Extract the (x, y) coordinate from the center of the cell holding the provided text.  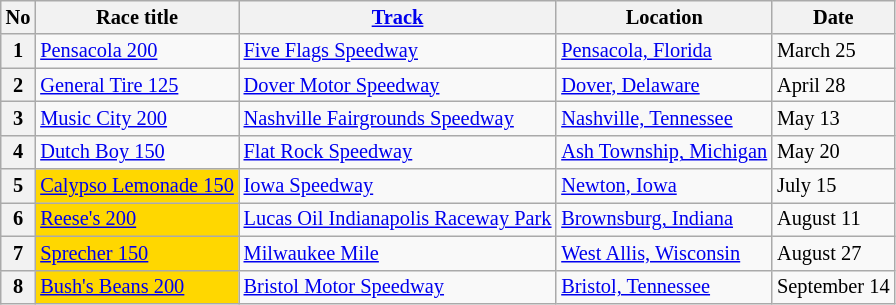
Newton, Iowa (664, 186)
Five Flags Speedway (398, 51)
Iowa Speedway (398, 186)
5 (18, 186)
Bush's Beans 200 (136, 287)
August 27 (833, 253)
Sprecher 150 (136, 253)
Ash Township, Michigan (664, 152)
May 13 (833, 118)
Bristol, Tennessee (664, 287)
Dover, Delaware (664, 85)
Dutch Boy 150 (136, 152)
Race title (136, 17)
4 (18, 152)
8 (18, 287)
August 11 (833, 219)
Dover Motor Speedway (398, 85)
Brownsburg, Indiana (664, 219)
Calypso Lemonade 150 (136, 186)
Music City 200 (136, 118)
Lucas Oil Indianapolis Raceway Park (398, 219)
Nashville Fairgrounds Speedway (398, 118)
West Allis, Wisconsin (664, 253)
Bristol Motor Speedway (398, 287)
Location (664, 17)
May 20 (833, 152)
1 (18, 51)
3 (18, 118)
Track (398, 17)
General Tire 125 (136, 85)
Date (833, 17)
Reese's 200 (136, 219)
No (18, 17)
Flat Rock Speedway (398, 152)
Nashville, Tennessee (664, 118)
March 25 (833, 51)
7 (18, 253)
Pensacola, Florida (664, 51)
Milwaukee Mile (398, 253)
2 (18, 85)
September 14 (833, 287)
April 28 (833, 85)
6 (18, 219)
Pensacola 200 (136, 51)
July 15 (833, 186)
